Determine the (X, Y) coordinate at the center of the cell enclosing the given text.  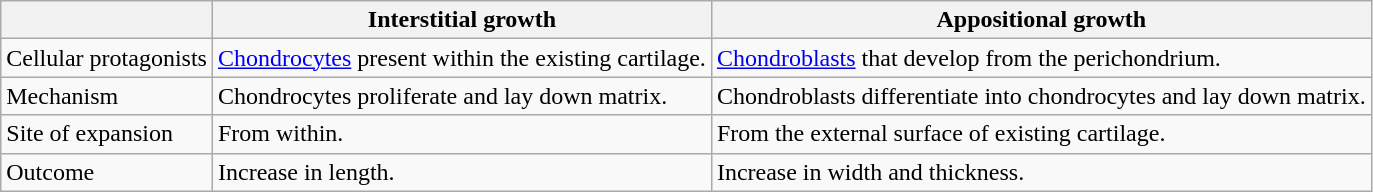
From the external surface of existing cartilage. (1041, 134)
Increase in width and thickness. (1041, 172)
Mechanism (107, 96)
Increase in length. (462, 172)
Chondroblasts that develop from the perichondrium. (1041, 58)
Appositional growth (1041, 20)
Chondrocytes present within the existing cartilage. (462, 58)
Cellular protagonists (107, 58)
Outcome (107, 172)
Chondrocytes proliferate and lay down matrix. (462, 96)
From within. (462, 134)
Chondroblasts differentiate into chondrocytes and lay down matrix. (1041, 96)
Site of expansion (107, 134)
Interstitial growth (462, 20)
